Return (X, Y) of the center of cell containing provided text 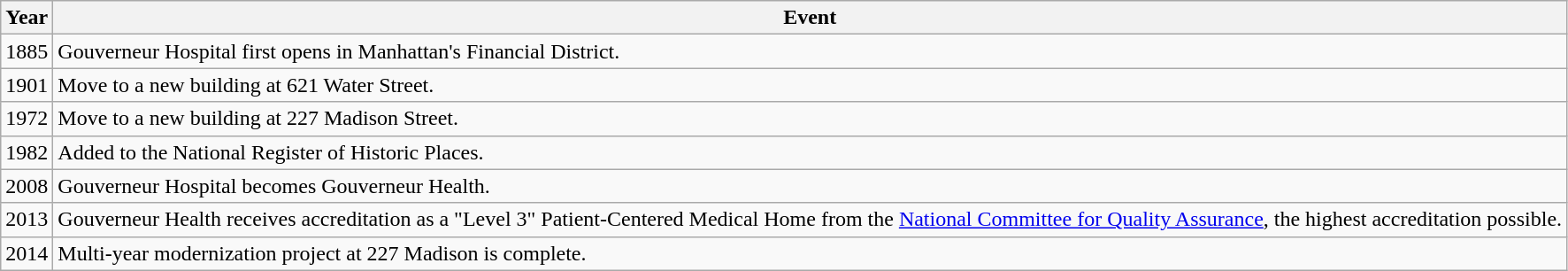
1901 (27, 85)
Move to a new building at 227 Madison Street. (811, 119)
2014 (27, 253)
1885 (27, 51)
Added to the National Register of Historic Places. (811, 152)
2008 (27, 186)
Year (27, 18)
Move to a new building at 621 Water Street. (811, 85)
Gouverneur Hospital becomes Gouverneur Health. (811, 186)
1972 (27, 119)
Multi-year modernization project at 227 Madison is complete. (811, 253)
Gouverneur Hospital first opens in Manhattan's Financial District. (811, 51)
1982 (27, 152)
Event (811, 18)
2013 (27, 220)
